Search for the cell housing the specified text and yield its (x, y) center coordinate. 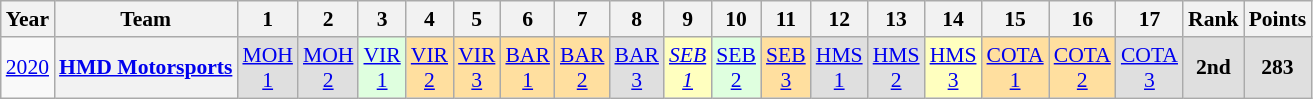
3 (382, 19)
9 (688, 19)
13 (896, 19)
16 (1082, 19)
MOH1 (268, 68)
2020 (28, 68)
Team (146, 19)
2 (328, 19)
VIR1 (382, 68)
7 (582, 19)
BAR2 (582, 68)
1 (268, 19)
HMS3 (954, 68)
COTA1 (1016, 68)
6 (528, 19)
14 (954, 19)
SEB1 (688, 68)
10 (736, 19)
4 (430, 19)
283 (1278, 68)
SEB2 (736, 68)
11 (786, 19)
VIR3 (476, 68)
5 (476, 19)
HMD Motorsports (146, 68)
SEB3 (786, 68)
17 (1150, 19)
12 (840, 19)
Year (28, 19)
COTA3 (1150, 68)
BAR3 (636, 68)
BAR1 (528, 68)
HMS1 (840, 68)
HMS2 (896, 68)
MOH2 (328, 68)
2nd (1214, 68)
Rank (1214, 19)
Points (1278, 19)
COTA2 (1082, 68)
15 (1016, 19)
VIR2 (430, 68)
8 (636, 19)
